Return [x, y] of the center of cell containing provided text 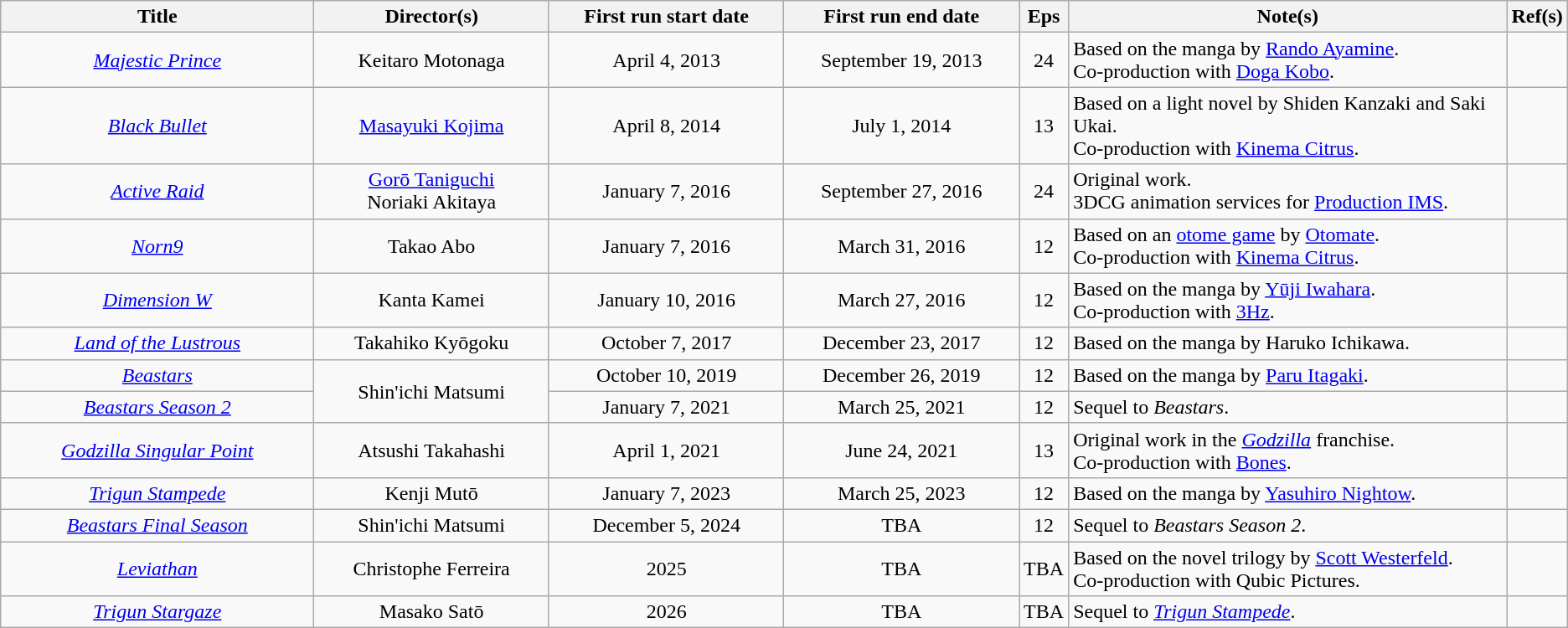
2025 [667, 568]
Ref(s) [1537, 17]
Beastars Season 2 [157, 407]
January 7, 2023 [667, 493]
Sequel to Beastars Season 2. [1288, 525]
Sequel to Trigun Stampede. [1288, 612]
Eps [1044, 17]
October 7, 2017 [667, 343]
Active Raid [157, 191]
Trigun Stargaze [157, 612]
Based on the manga by Rando Ayamine.Co-production with Doga Kobo. [1288, 60]
Black Bullet [157, 126]
January 10, 2016 [667, 300]
December 26, 2019 [901, 375]
September 27, 2016 [901, 191]
January 7, 2021 [667, 407]
Based on a light novel by Shiden Kanzaki and Saki Ukai.Co-production with Kinema Citrus. [1288, 126]
Original work.3DCG animation services for Production IMS. [1288, 191]
September 19, 2013 [901, 60]
October 10, 2019 [667, 375]
2026 [667, 612]
Sequel to Beastars. [1288, 407]
Masayuki Kojima [432, 126]
Kanta Kamei [432, 300]
Note(s) [1288, 17]
July 1, 2014 [901, 126]
Original work in the Godzilla franchise.Co-production with Bones. [1288, 450]
March 25, 2023 [901, 493]
June 24, 2021 [901, 450]
Majestic Prince [157, 60]
Takao Abo [432, 246]
Based on the manga by Yasuhiro Nightow. [1288, 493]
First run start date [667, 17]
Based on the manga by Yūji Iwahara.Co-production with 3Hz. [1288, 300]
Godzilla Singular Point [157, 450]
Based on the manga by Paru Itagaki. [1288, 375]
Land of the Lustrous [157, 343]
December 5, 2024 [667, 525]
Beastars [157, 375]
Based on the novel trilogy by Scott Westerfeld.Co-production with Qubic Pictures. [1288, 568]
Takahiko Kyōgoku [432, 343]
March 31, 2016 [901, 246]
Atsushi Takahashi [432, 450]
April 4, 2013 [667, 60]
Title [157, 17]
March 27, 2016 [901, 300]
Dimension W [157, 300]
Christophe Ferreira [432, 568]
April 8, 2014 [667, 126]
Masako Satō [432, 612]
December 23, 2017 [901, 343]
Based on the manga by Haruko Ichikawa. [1288, 343]
Trigun Stampede [157, 493]
Leviathan [157, 568]
Gorō Taniguchi Noriaki Akitaya [432, 191]
Kenji Mutō [432, 493]
Keitaro Motonaga [432, 60]
First run end date [901, 17]
Director(s) [432, 17]
Norn9 [157, 246]
March 25, 2021 [901, 407]
April 1, 2021 [667, 450]
Beastars Final Season [157, 525]
Based on an otome game by Otomate.Co-production with Kinema Citrus. [1288, 246]
